Capture the cell that displays the provided text and extract its [X, Y] central coordinate. 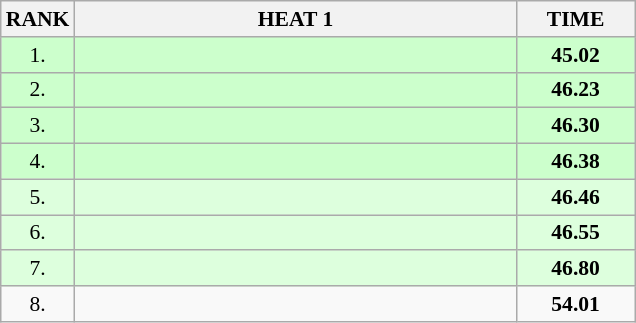
54.01 [576, 304]
1. [38, 55]
6. [38, 233]
5. [38, 197]
46.55 [576, 233]
8. [38, 304]
4. [38, 162]
HEAT 1 [295, 19]
46.38 [576, 162]
TIME [576, 19]
7. [38, 269]
46.30 [576, 126]
46.23 [576, 90]
2. [38, 90]
46.46 [576, 197]
RANK [38, 19]
3. [38, 126]
45.02 [576, 55]
46.80 [576, 269]
